Determine the (X, Y) coordinate at the center of the cell enclosing the given text.  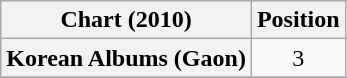
Position (298, 20)
Korean Albums (Gaon) (126, 58)
Chart (2010) (126, 20)
3 (298, 58)
